From the cell containing the given text, extract its center point as (X, Y) coordinate. 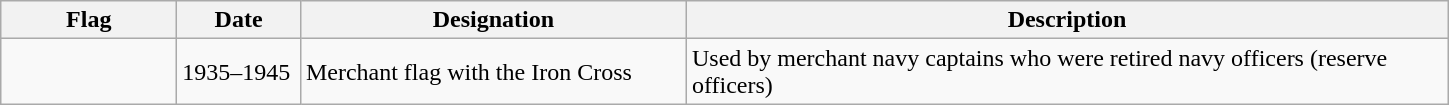
1935–1945 (239, 72)
Designation (493, 20)
Merchant flag with the Iron Cross (493, 72)
Date (239, 20)
Used by merchant navy captains who were retired navy officers (reserve officers) (1066, 72)
Flag (89, 20)
Description (1066, 20)
